Find where the given text appears and provide that cell's center as [x, y] coordinate. 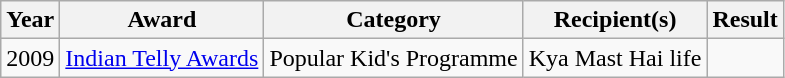
2009 [30, 58]
Popular Kid's Programme [394, 58]
Category [394, 20]
Award [162, 20]
Year [30, 20]
Kya Mast Hai life [615, 58]
Result [745, 20]
Recipient(s) [615, 20]
Indian Telly Awards [162, 58]
